Determine the (X, Y) coordinate at the center of the cell enclosing the given text.  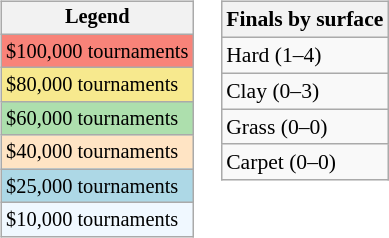
Grass (0–0) (304, 127)
$80,000 tournaments (97, 85)
Carpet (0–0) (304, 162)
Legend (97, 18)
Finals by surface (304, 20)
$40,000 tournaments (97, 152)
$60,000 tournaments (97, 119)
$100,000 tournaments (97, 51)
Hard (1–4) (304, 55)
Clay (0–3) (304, 91)
$25,000 tournaments (97, 186)
$10,000 tournaments (97, 220)
